From the cell containing the given text, extract its center point as [X, Y] coordinate. 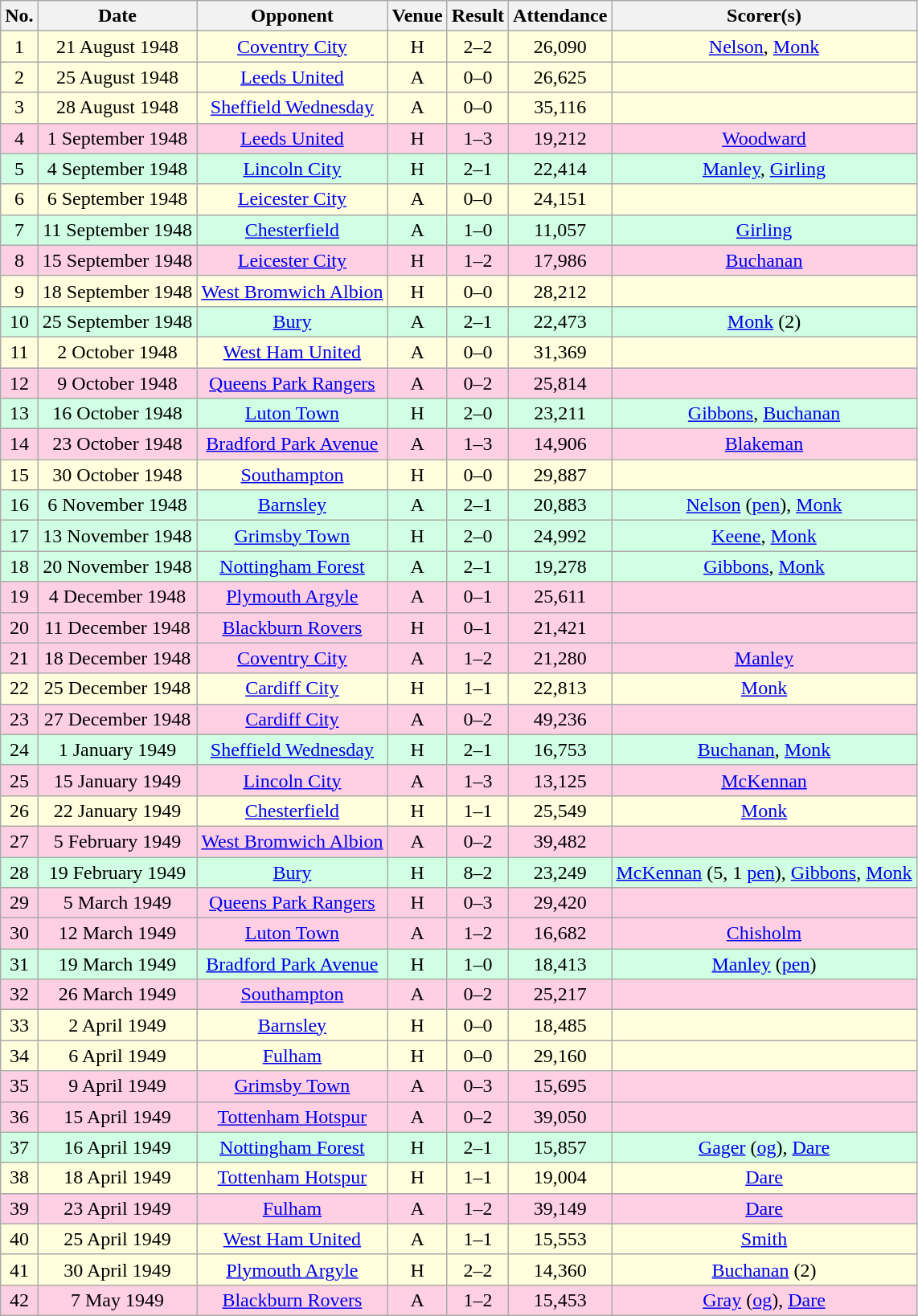
Opponent [293, 16]
4 September 1948 [117, 169]
Girling [764, 230]
15,453 [560, 1300]
9 [19, 291]
30 October 1948 [117, 475]
27 December 1948 [117, 719]
Gibbons, Buchanan [764, 414]
5 [19, 169]
9 October 1948 [117, 383]
13 November 1948 [117, 536]
40 [19, 1239]
29,420 [560, 903]
Scorer(s) [764, 16]
29,160 [560, 1056]
8 [19, 260]
3 [19, 108]
14,360 [560, 1269]
20 [19, 627]
19,278 [560, 566]
39,482 [560, 841]
27 [19, 841]
20,883 [560, 505]
McKennan [764, 780]
McKennan (5, 1 pen), Gibbons, Monk [764, 872]
28 August 1948 [117, 108]
30 [19, 934]
Attendance [560, 16]
5 February 1949 [117, 841]
Woodward [764, 138]
29,887 [560, 475]
37 [19, 1147]
29 [19, 903]
Monk (2) [764, 321]
21 August 1948 [117, 47]
1 [19, 47]
31 [19, 964]
6 November 1948 [117, 505]
Buchanan, Monk [764, 750]
Chisholm [764, 934]
Nelson, Monk [764, 47]
10 [19, 321]
16 [19, 505]
19,004 [560, 1178]
14 [19, 444]
32 [19, 995]
7 [19, 230]
4 December 1948 [117, 597]
19 March 1949 [117, 964]
36 [19, 1117]
6 September 1948 [117, 199]
20 November 1948 [117, 566]
Buchanan (2) [764, 1269]
8–2 [477, 872]
18,413 [560, 964]
30 April 1949 [117, 1269]
25 August 1948 [117, 77]
19 [19, 597]
1 January 1949 [117, 750]
Smith [764, 1239]
26,090 [560, 47]
22,414 [560, 169]
21 [19, 658]
25,611 [560, 597]
2 [19, 77]
17,986 [560, 260]
35,116 [560, 108]
24 [19, 750]
39,149 [560, 1208]
11 [19, 352]
6 [19, 199]
11 September 1948 [117, 230]
2 April 1949 [117, 1025]
31,369 [560, 352]
15 April 1949 [117, 1117]
39 [19, 1208]
26 March 1949 [117, 995]
42 [19, 1300]
25,549 [560, 811]
16 April 1949 [117, 1147]
Blakeman [764, 444]
15,857 [560, 1147]
16,682 [560, 934]
19,212 [560, 138]
11,057 [560, 230]
23 October 1948 [117, 444]
49,236 [560, 719]
13,125 [560, 780]
28 [19, 872]
11 December 1948 [117, 627]
24,151 [560, 199]
17 [19, 536]
Buchanan [764, 260]
23 April 1949 [117, 1208]
4 [19, 138]
13 [19, 414]
22 [19, 689]
39,050 [560, 1117]
25 April 1949 [117, 1239]
25 December 1948 [117, 689]
18 September 1948 [117, 291]
23,211 [560, 414]
35 [19, 1086]
22,813 [560, 689]
7 May 1949 [117, 1300]
18 April 1949 [117, 1178]
23 [19, 719]
24,992 [560, 536]
Nelson (pen), Monk [764, 505]
26 [19, 811]
15 September 1948 [117, 260]
18 December 1948 [117, 658]
18 [19, 566]
Date [117, 16]
21,421 [560, 627]
19 February 1949 [117, 872]
6 April 1949 [117, 1056]
16,753 [560, 750]
12 [19, 383]
5 March 1949 [117, 903]
28,212 [560, 291]
33 [19, 1025]
41 [19, 1269]
Keene, Monk [764, 536]
9 April 1949 [117, 1086]
25 September 1948 [117, 321]
Gray (og), Dare [764, 1300]
2 October 1948 [117, 352]
25 [19, 780]
Manley, Girling [764, 169]
12 March 1949 [117, 934]
21,280 [560, 658]
15,695 [560, 1086]
23,249 [560, 872]
15,553 [560, 1239]
22 January 1949 [117, 811]
26,625 [560, 77]
Venue [417, 16]
15 [19, 475]
Gibbons, Monk [764, 566]
1 September 1948 [117, 138]
38 [19, 1178]
Result [477, 16]
16 October 1948 [117, 414]
Gager (og), Dare [764, 1147]
25,217 [560, 995]
15 January 1949 [117, 780]
25,814 [560, 383]
22,473 [560, 321]
Manley (pen) [764, 964]
Manley [764, 658]
No. [19, 16]
18,485 [560, 1025]
34 [19, 1056]
14,906 [560, 444]
